Extract the (X, Y) coordinate from the center of the cell holding the provided text.  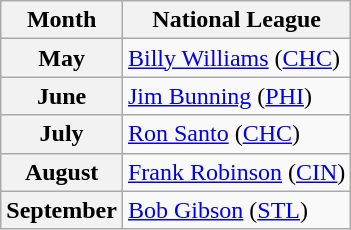
Frank Robinson (CIN) (236, 172)
May (62, 58)
June (62, 96)
Jim Bunning (PHI) (236, 96)
September (62, 210)
National League (236, 20)
Bob Gibson (STL) (236, 210)
August (62, 172)
Billy Williams (CHC) (236, 58)
July (62, 134)
Ron Santo (CHC) (236, 134)
Month (62, 20)
